Find where the given text appears and provide that cell's center as (X, Y) coordinate. 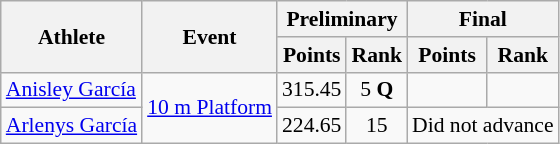
224.65 (312, 126)
Preliminary (342, 19)
5 Q (376, 90)
Arlenys García (72, 126)
Athlete (72, 36)
315.45 (312, 90)
Event (210, 36)
Did not advance (483, 126)
10 m Platform (210, 108)
15 (376, 126)
Final (483, 19)
Anisley García (72, 90)
